Pinpoint the cell where the given text exists, returning its [X, Y] midpoint coordinate. 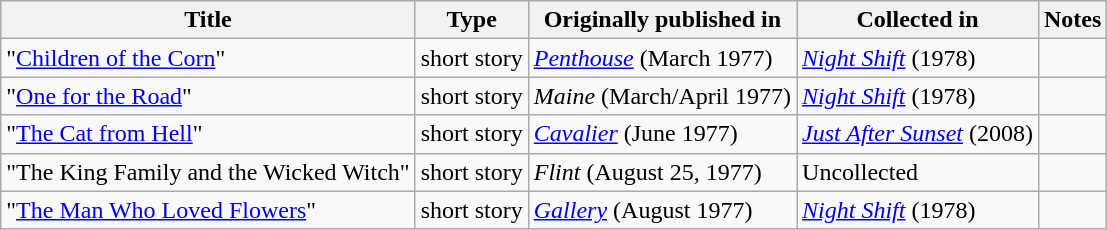
"The Man Who Loved Flowers" [208, 210]
Flint (August 25, 1977) [662, 172]
"Children of the Corn" [208, 58]
"The Cat from Hell" [208, 134]
Collected in [918, 20]
"The King Family and the Wicked Witch" [208, 172]
Type [472, 20]
Just After Sunset (2008) [918, 134]
Cavalier (June 1977) [662, 134]
"One for the Road" [208, 96]
Maine (March/April 1977) [662, 96]
Title [208, 20]
Uncollected [918, 172]
Originally published in [662, 20]
Notes [1072, 20]
Penthouse (March 1977) [662, 58]
Gallery (August 1977) [662, 210]
